Output the [X, Y] coordinate of the center of the cell containing the given text.  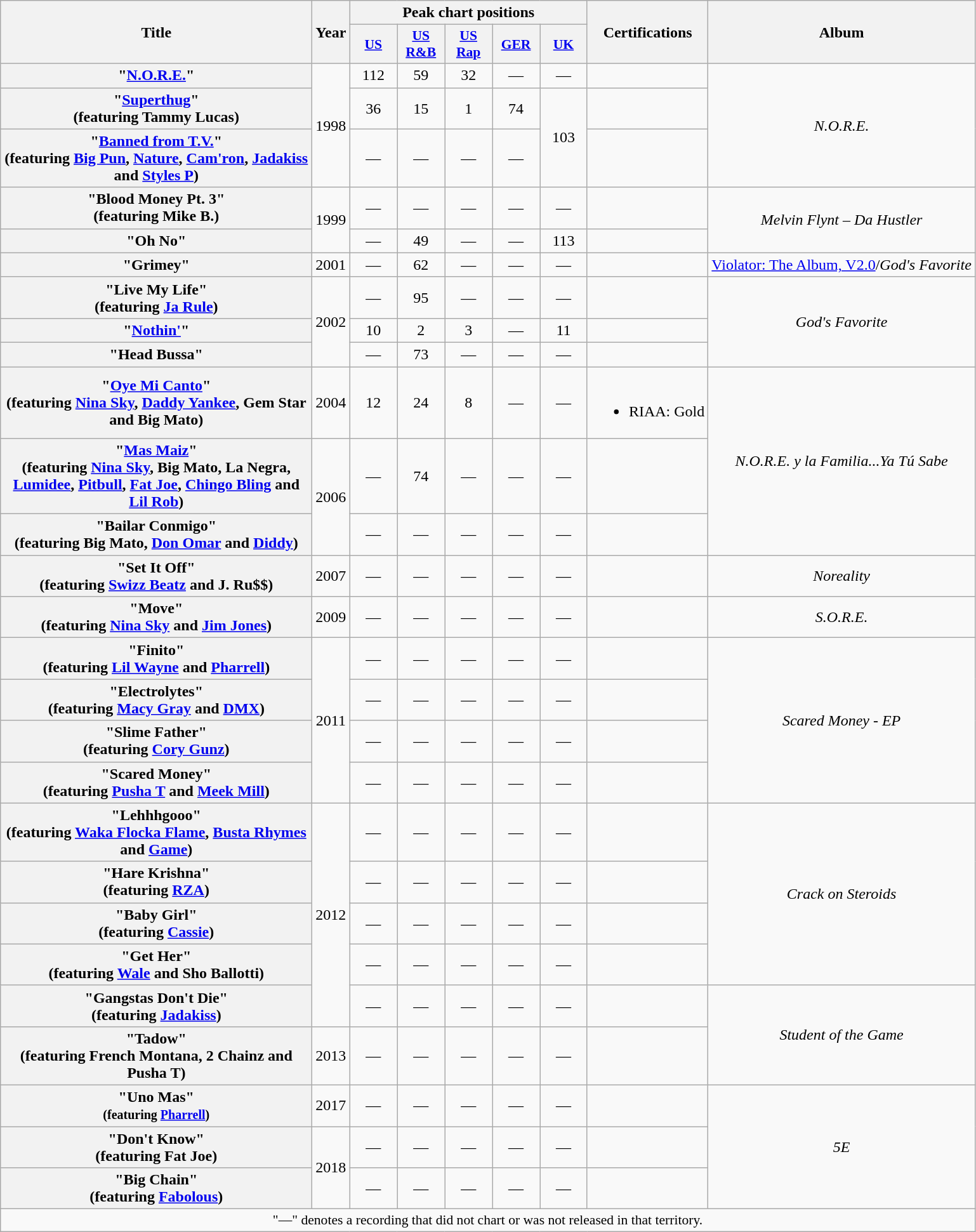
"Move"(featuring Nina Sky and Jim Jones) [156, 617]
"Oye Mi Canto"(featuring Nina Sky, Daddy Yankee, Gem Star and Big Mato) [156, 402]
2 [421, 330]
"Baby Girl"(featuring Cassie) [156, 923]
"Grimey" [156, 265]
73 [421, 354]
2001 [331, 265]
"Gangstas Don't Die"(featuring Jadakiss) [156, 1005]
Student of the Game [841, 1035]
2007 [331, 576]
2004 [331, 402]
"Mas Maiz"(featuring Nina Sky, Big Mato, La Negra, Lumidee, Pitbull, Fat Joe, Chingo Bling and Lil Rob) [156, 476]
"Hare Krishna"(featuring RZA) [156, 882]
"Head Bussa" [156, 354]
2013 [331, 1056]
GER [517, 44]
103 [564, 137]
Melvin Flynt – Da Hustler [841, 220]
US [373, 44]
5E [841, 1146]
Title [156, 32]
"Uno Mas"(featuring Pharrell) [156, 1106]
"Banned from T.V."(featuring Big Pun, Nature, Cam'ron, Jadakiss and Styles P) [156, 158]
Violator: The Album, V2.0/God's Favorite [841, 265]
2012 [331, 915]
Noreality [841, 576]
Crack on Steroids [841, 894]
11 [564, 330]
1999 [331, 220]
113 [564, 241]
2002 [331, 321]
"Set It Off"(featuring Swizz Beatz and J. Ru$$) [156, 576]
8 [468, 402]
"Tadow"(featuring French Montana, 2 Chainz and Pusha T) [156, 1056]
10 [373, 330]
"Oh No" [156, 241]
112 [373, 76]
15 [421, 108]
"Scared Money"(featuring Pusha T and Meek Mill) [156, 782]
32 [468, 76]
Certifications [647, 32]
"Superthug"(featuring Tammy Lucas) [156, 108]
USR&B [421, 44]
UK [564, 44]
2017 [331, 1106]
Album [841, 32]
36 [373, 108]
"Big Chain"(featuring Fabolous) [156, 1188]
59 [421, 76]
24 [421, 402]
Scared Money - EP [841, 720]
S.O.R.E. [841, 617]
"Bailar Conmigo"(featuring Big Mato, Don Omar and Diddy) [156, 534]
1998 [331, 126]
"Get Her"(featuring Wale and Sho Ballotti) [156, 965]
2006 [331, 497]
12 [373, 402]
2018 [331, 1167]
1 [468, 108]
62 [421, 265]
"Slime Father"(featuring Cory Gunz) [156, 741]
49 [421, 241]
"Don't Know"(featuring Fat Joe) [156, 1146]
N.O.R.E. y la Familia...Ya Tú Sabe [841, 461]
God's Favorite [841, 321]
Year [331, 32]
RIAA: Gold [647, 402]
"Lehhhgooo"(featuring Waka Flocka Flame, Busta Rhymes and Game) [156, 832]
USRap [468, 44]
"Blood Money Pt. 3"(featuring Mike B.) [156, 208]
95 [421, 297]
"Nothin'" [156, 330]
"N.O.R.E." [156, 76]
2011 [331, 720]
"Live My Life"(featuring Ja Rule) [156, 297]
Peak chart positions [468, 13]
"—" denotes a recording that did not chart or was not released in that territory. [488, 1221]
"Finito"(featuring Lil Wayne and Pharrell) [156, 659]
N.O.R.E. [841, 126]
3 [468, 330]
2009 [331, 617]
"Electrolytes"(featuring Macy Gray and DMX) [156, 699]
